Scan for the cell matching the given text and deliver its (X, Y) coordinate at center. 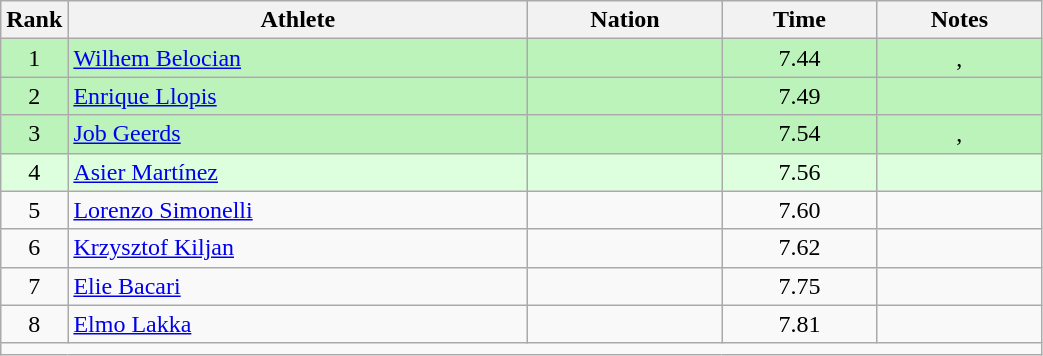
Asier Martínez (298, 172)
Nation (625, 20)
7.75 (800, 286)
Notes (960, 20)
Elmo Lakka (298, 324)
7.54 (800, 134)
1 (34, 58)
Rank (34, 20)
7.60 (800, 210)
Elie Bacari (298, 286)
7.49 (800, 96)
7 (34, 286)
Wilhem Belocian (298, 58)
3 (34, 134)
5 (34, 210)
7.81 (800, 324)
4 (34, 172)
8 (34, 324)
7.62 (800, 248)
2 (34, 96)
Enrique Llopis (298, 96)
6 (34, 248)
7.56 (800, 172)
Time (800, 20)
7.44 (800, 58)
Athlete (298, 20)
Lorenzo Simonelli (298, 210)
Krzysztof Kiljan (298, 248)
Job Geerds (298, 134)
